Output the (x, y) coordinate of the center of the cell containing the given text.  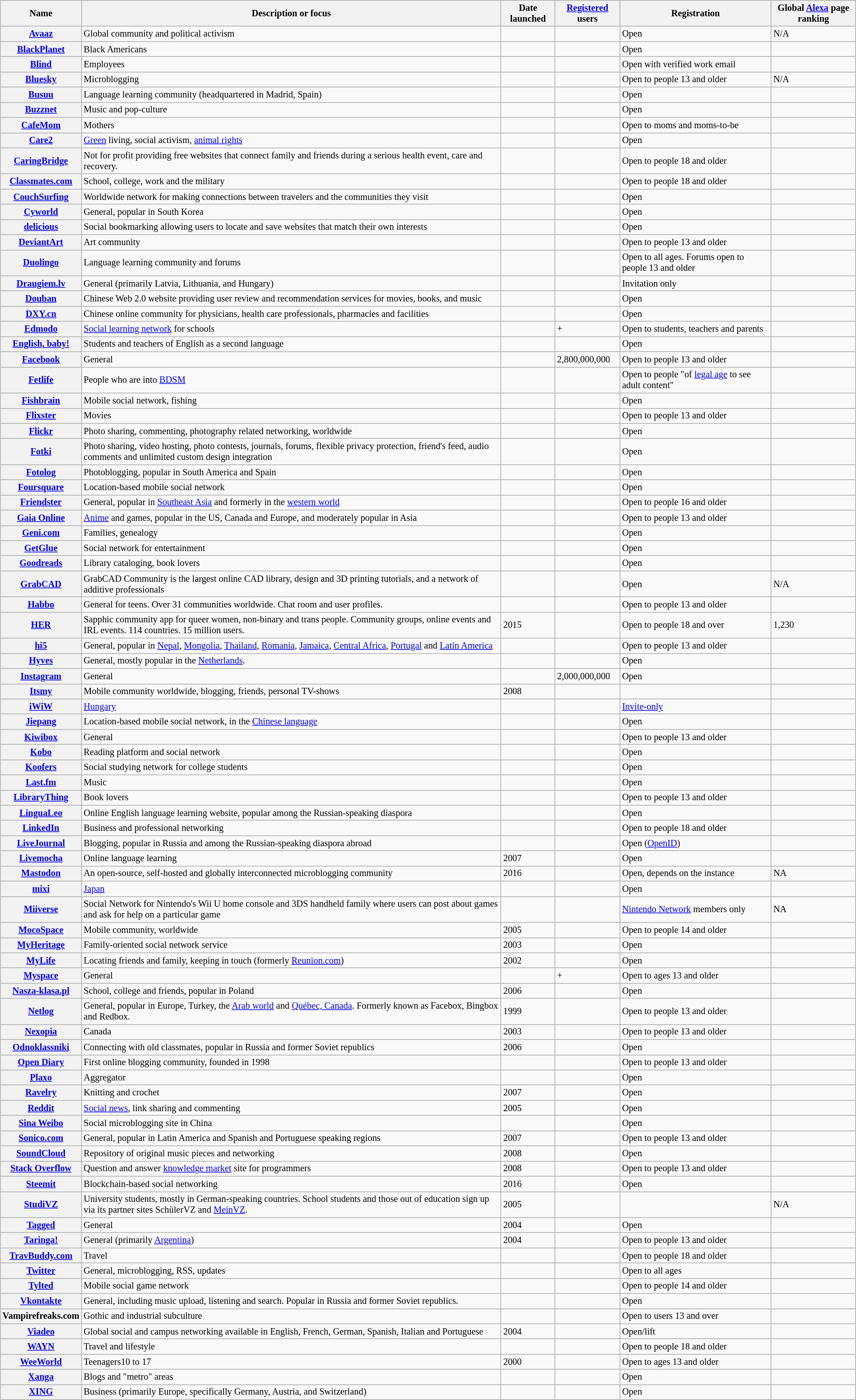
Open to all ages. Forums open to people 13 and older (695, 263)
Open with verified work email (695, 64)
Global social and campus networking available in English, French, German, Spanish, Italian and Portuguese (292, 1331)
Odnoklassniki (41, 1047)
Open to moms and moms-to-be (695, 125)
Flickr (41, 431)
School, college, work and the military (292, 181)
An open-source, self-hosted and globally interconnected microblogging community (292, 873)
HER (41, 625)
Open to all ages (695, 1270)
English, baby! (41, 344)
Mobile social game network (292, 1286)
Social microblogging site in China (292, 1123)
Jiepang (41, 722)
Goodreads (41, 563)
General, microblogging, RSS, updates (292, 1270)
Worldwide network for making connections between travelers and the communities they visit (292, 197)
Open to users 13 and over (695, 1316)
Avaaz (41, 34)
Invitation only (695, 283)
Family-oriented social network service (292, 945)
First online blogging community, founded in 1998 (292, 1062)
LibraryThing (41, 797)
General, popular in Nepal, Mongolia, Thailand, Romania, Jamaica, Central Africa, Portugal and Latin America (292, 646)
MyLife (41, 960)
Music (292, 783)
Mastodon (41, 873)
CaringBridge (41, 161)
Social learning network for schools (292, 329)
Chinese Web 2.0 website providing user review and recommendation services for movies, books, and music (292, 298)
Open to people "of legal age to see adult content" (695, 380)
Chinese online community for physicians, health care professionals, pharmacies and facilities (292, 314)
Social network for entertainment (292, 548)
Plaxo (41, 1077)
Sina Weibo (41, 1123)
GetGlue (41, 548)
Steemit (41, 1184)
Music and pop-culture (292, 110)
Koofers (41, 767)
Global Alexa page ranking (814, 13)
Movies (292, 416)
Library cataloging, book lovers (292, 563)
LiveJournal (41, 843)
Flixster (41, 416)
Open Diary (41, 1062)
Care2 (41, 140)
General (primarily Argentina) (292, 1240)
Name (41, 13)
Open (OpenID) (695, 843)
Netlog (41, 1011)
Knitting and crochet (292, 1093)
MocoSpace (41, 930)
Social studying network for college students (292, 767)
Aggregator (292, 1077)
Black Americans (292, 49)
StudiVZ (41, 1205)
Open to people 16 and older (695, 502)
Busuu (41, 95)
Cyworld (41, 212)
Language learning community (headquartered in Madrid, Spain) (292, 95)
Microblogging (292, 79)
Viadeo (41, 1331)
General, mostly popular in the Netherlands. (292, 661)
Sonico.com (41, 1138)
Vkontakte (41, 1301)
Book lovers (292, 797)
Travel and lifestyle (292, 1346)
Travel (292, 1256)
DeviantArt (41, 242)
Teenagers10 to 17 (292, 1362)
CafeMom (41, 125)
Itsmy (41, 691)
Blockchain-based social networking (292, 1184)
Business (primarily Europe, specifically Germany, Austria, and Switzerland) (292, 1392)
Miiverse (41, 909)
Registration (695, 13)
Hungary (292, 706)
Geni.com (41, 533)
General for teens. Over 31 communities worldwide. Chat room and user profiles. (292, 604)
Language learning community and forums (292, 263)
People who are into BDSM (292, 380)
Location-based mobile social network, in the Chinese language (292, 722)
CouchSurfing (41, 197)
Global community and political activism (292, 34)
Foursquare (41, 487)
Bluesky (41, 79)
2,800,000,000 (587, 359)
SoundCloud (41, 1154)
WeeWorld (41, 1362)
Hyves (41, 661)
Nasza-klasa.pl (41, 991)
Duolingo (41, 263)
Open to students, teachers and parents (695, 329)
LinkedIn (41, 828)
hi5 (41, 646)
Locating friends and family, keeping in touch (formerly Reunion.com) (292, 960)
Mobile community, worldwide (292, 930)
Canada (292, 1032)
Ravelry (41, 1093)
General, popular in Southeast Asia and formerly in the western world (292, 502)
Mobile community worldwide, blogging, friends, personal TV-shows (292, 691)
General (primarily Latvia, Lithuania, and Hungary) (292, 283)
Tylted (41, 1286)
Habbo (41, 604)
Mothers (292, 125)
2000 (528, 1362)
Online language learning (292, 858)
Stack Overflow (41, 1168)
Open, depends on the instance (695, 873)
Mobile social network, fishing (292, 400)
Description or focus (292, 13)
Classmates.com (41, 181)
Myspace (41, 975)
Reddit (41, 1108)
1999 (528, 1011)
Not for profit providing free websites that connect family and friends during a serious health event, care and recovery. (292, 161)
Social bookmarking allowing users to locate and save websites that match their own interests (292, 227)
Nintendo Network members only (695, 909)
Facebook (41, 359)
Blogging, popular in Russia and among the Russian-speaking diaspora abroad (292, 843)
Photo sharing, commenting, photography related networking, worldwide (292, 431)
Anime and games, popular in the US, Canada and Europe, and moderately popular in Asia (292, 518)
TravBuddy.com (41, 1256)
GrabCAD (41, 584)
2015 (528, 625)
Xanga (41, 1377)
General, popular in Europe, Turkey, the Arab world and Québec, Canada. Formerly known as Facebox, Bingbox and Redbox. (292, 1011)
BlackPlanet (41, 49)
WAYN (41, 1346)
Families, genealogy (292, 533)
School, college and friends, popular in Poland (292, 991)
delicious (41, 227)
General, including music upload, listening and search. Popular in Russia and former Soviet republics. (292, 1301)
Students and teachers of English as a second language (292, 344)
Blogs and "metro" areas (292, 1377)
mixi (41, 889)
2002 (528, 960)
Friendster (41, 502)
General, popular in Latin America and Spanish and Portuguese speaking regions (292, 1138)
Online English language learning website, popular among the Russian-speaking diaspora (292, 813)
DXY.cn (41, 314)
Open to people 18 and over (695, 625)
Draugiem.lv (41, 283)
Business and professional networking (292, 828)
Social news, link sharing and commenting (292, 1108)
Photoblogging, popular in South America and Spain (292, 472)
1,230 (814, 625)
Open/lift (695, 1331)
Question and answer knowledge market site for programmers (292, 1168)
GrabCAD Community is the largest online CAD library, design and 3D printing tutorials, and a network of additive professionals (292, 584)
iWiW (41, 706)
Last.fm (41, 783)
Nexopia (41, 1032)
Japan (292, 889)
Connecting with old classmates, popular in Russia and former Soviet republics (292, 1047)
Kiwibox (41, 737)
Date launched (528, 13)
Instagram (41, 676)
Gaia Online (41, 518)
LinguaLeo (41, 813)
Livemocha (41, 858)
Reading platform and social network (292, 752)
Sapphic community app for queer women, non-binary and trans people. Community groups, online events and IRL events. 114 countries. 15 million users. (292, 625)
2,000,000,000 (587, 676)
XING (41, 1392)
Vampirefreaks.com (41, 1316)
Fotolog (41, 472)
MyHeritage (41, 945)
Green living, social activism, animal rights (292, 140)
Buzznet (41, 110)
Blind (41, 64)
Invite-only (695, 706)
Employees (292, 64)
Fetlife (41, 380)
Tagged (41, 1225)
Gothic and industrial subculture (292, 1316)
Kobo (41, 752)
Location-based mobile social network (292, 487)
Edmodo (41, 329)
General, popular in South Korea (292, 212)
Twitter (41, 1270)
Repository of original music pieces and networking (292, 1154)
Fishbrain (41, 400)
Douban (41, 298)
Registered users (587, 13)
Fotki (41, 451)
Social Network for Nintendo's Wii U home console and 3DS handheld family where users can post about games and ask for help on a particular game (292, 909)
Taringa! (41, 1240)
Art community (292, 242)
